Output the [X, Y] coordinate of the center of the cell containing the given text.  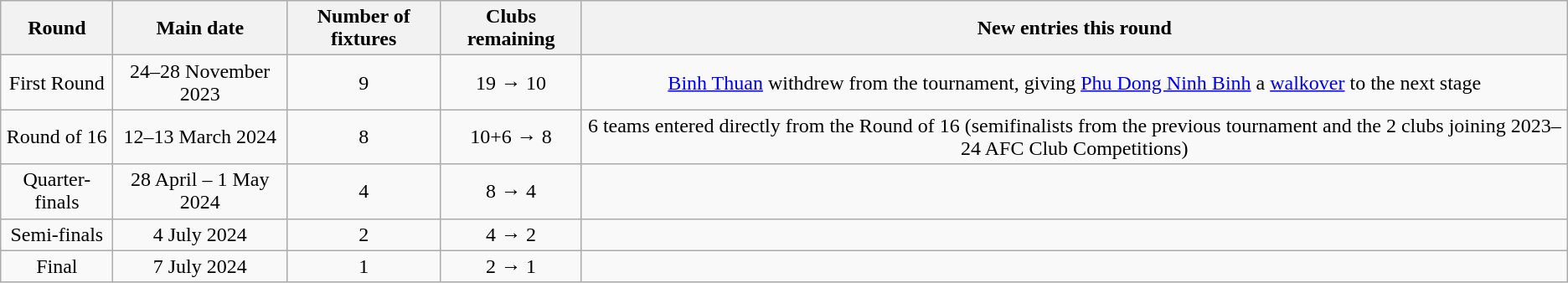
New entries this round [1074, 28]
Semi-finals [57, 234]
9 [364, 82]
Round of 16 [57, 137]
28 April – 1 May 2024 [200, 191]
Number of fixtures [364, 28]
4 → 2 [511, 234]
4 July 2024 [200, 234]
Quarter-finals [57, 191]
7 July 2024 [200, 266]
First Round [57, 82]
Clubs remaining [511, 28]
8 → 4 [511, 191]
2 [364, 234]
10+6 → 8 [511, 137]
8 [364, 137]
24–28 November 2023 [200, 82]
1 [364, 266]
12–13 March 2024 [200, 137]
Main date [200, 28]
2 → 1 [511, 266]
6 teams entered directly from the Round of 16 (semifinalists from the previous tournament and the 2 clubs joining 2023–24 AFC Club Competitions) [1074, 137]
Binh Thuan withdrew from the tournament, giving Phu Dong Ninh Binh a walkover to the next stage [1074, 82]
Round [57, 28]
19 → 10 [511, 82]
4 [364, 191]
Final [57, 266]
